Determine the (X, Y) coordinate at the center of the cell enclosing the given text.  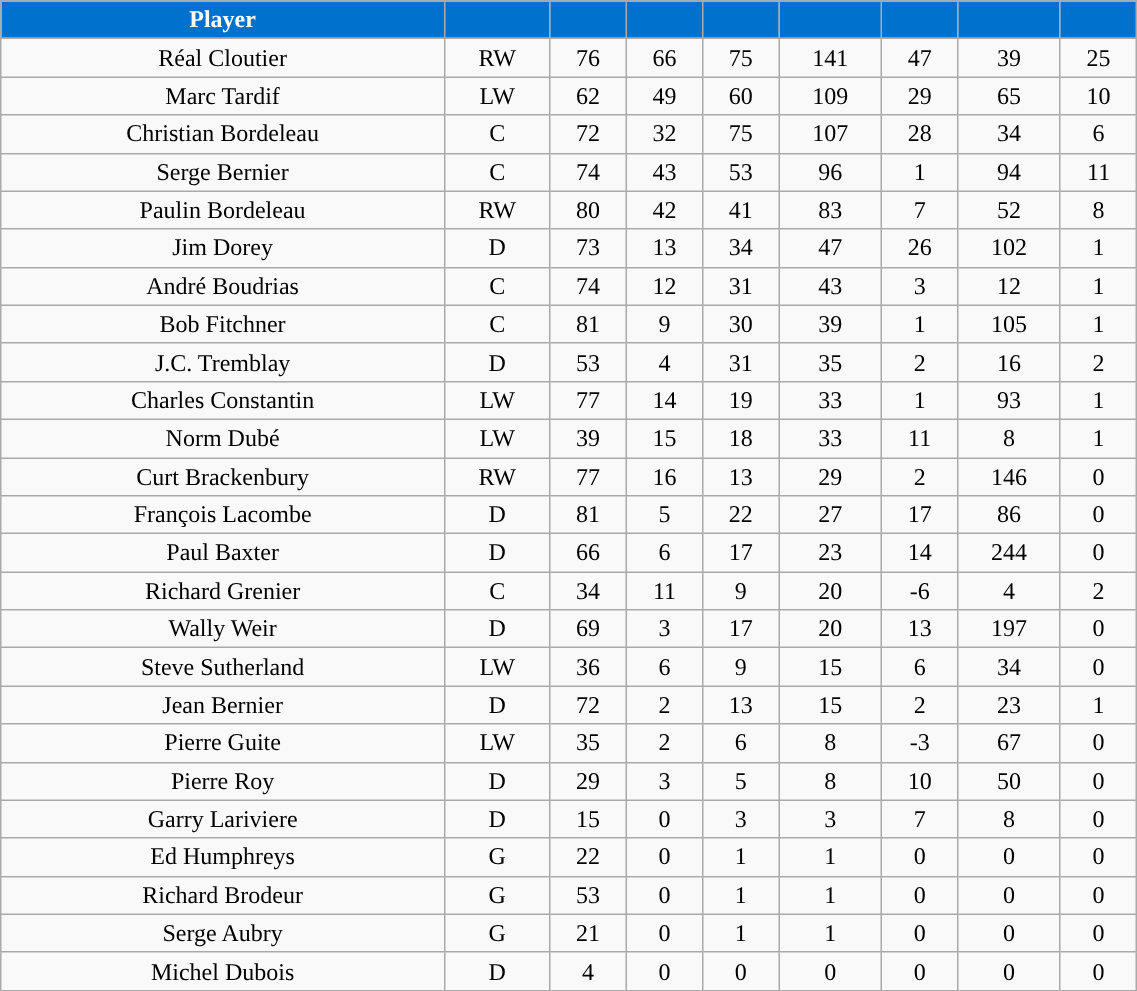
26 (919, 248)
49 (664, 96)
76 (588, 58)
21 (588, 933)
Richard Brodeur (223, 895)
François Lacombe (223, 515)
73 (588, 248)
Curt Brackenbury (223, 477)
Réal Cloutier (223, 58)
Christian Bordeleau (223, 134)
Wally Weir (223, 629)
69 (588, 629)
Garry Lariviere (223, 819)
28 (919, 134)
65 (1010, 96)
105 (1010, 324)
52 (1010, 210)
244 (1010, 553)
Michel Dubois (223, 971)
Steve Sutherland (223, 667)
62 (588, 96)
18 (741, 438)
109 (830, 96)
Paul Baxter (223, 553)
Pierre Guite (223, 743)
Ed Humphreys (223, 857)
42 (664, 210)
96 (830, 172)
André Boudrias (223, 286)
-6 (919, 591)
83 (830, 210)
30 (741, 324)
141 (830, 58)
197 (1010, 629)
107 (830, 134)
94 (1010, 172)
-3 (919, 743)
Player (223, 20)
80 (588, 210)
36 (588, 667)
Norm Dubé (223, 438)
Pierre Roy (223, 781)
Richard Grenier (223, 591)
86 (1010, 515)
27 (830, 515)
Bob Fitchner (223, 324)
25 (1098, 58)
Serge Aubry (223, 933)
32 (664, 134)
Jean Bernier (223, 705)
19 (741, 400)
93 (1010, 400)
67 (1010, 743)
50 (1010, 781)
Marc Tardif (223, 96)
Paulin Bordeleau (223, 210)
146 (1010, 477)
Jim Dorey (223, 248)
Charles Constantin (223, 400)
60 (741, 96)
41 (741, 210)
102 (1010, 248)
J.C. Tremblay (223, 362)
Serge Bernier (223, 172)
